Return the (x, y) coordinate for the center point of the cell that contains the specified text.  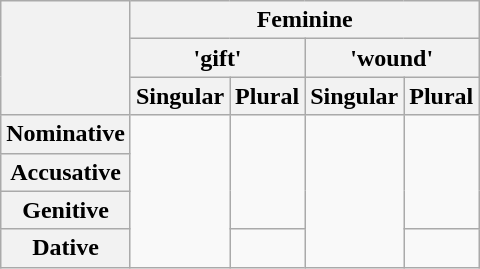
Dative (66, 248)
Nominative (66, 134)
'gift' (217, 58)
Feminine (304, 20)
Genitive (66, 210)
'wound' (392, 58)
Accusative (66, 172)
